Determine the [X, Y] coordinate at the center of the cell enclosing the given text.  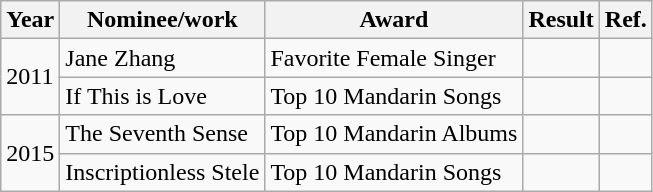
Jane Zhang [162, 58]
Top 10 Mandarin Albums [394, 134]
Ref. [626, 20]
2011 [30, 77]
Nominee/work [162, 20]
Favorite Female Singer [394, 58]
Year [30, 20]
If This is Love [162, 96]
Award [394, 20]
The Seventh Sense [162, 134]
Inscriptionless Stele [162, 172]
2015 [30, 153]
Result [561, 20]
